Find where the given text appears and provide that cell's center as [x, y] coordinate. 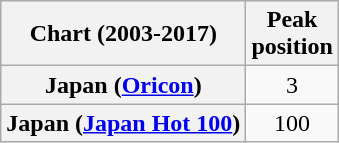
Japan (Oricon) [124, 85]
3 [292, 85]
Japan (Japan Hot 100) [124, 123]
Peakposition [292, 34]
100 [292, 123]
Chart (2003-2017) [124, 34]
